Determine the (x, y) coordinate at the center of the cell enclosing the given text.  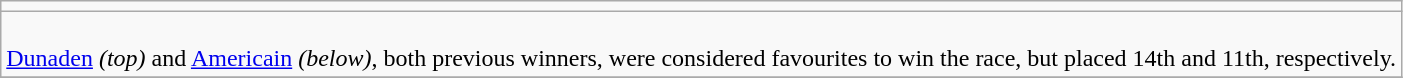
Dunaden (top) and Americain (below), both previous winners, were considered favourites to win the race, but placed 14th and 11th, respectively. (702, 44)
